Return the (x, y) coordinate for the center point of the cell that contains the specified text.  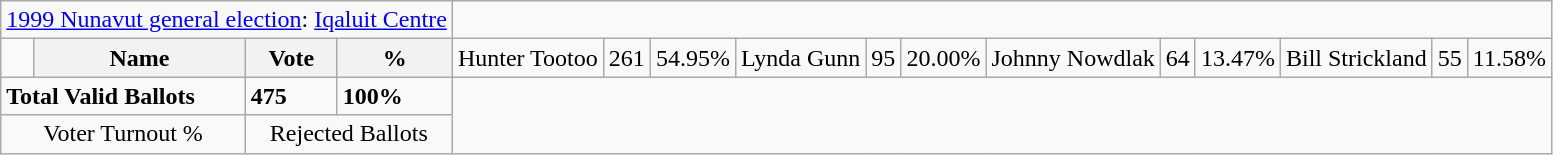
Bill Strickland (1356, 58)
Name (140, 58)
64 (1178, 58)
261 (626, 58)
95 (884, 58)
Total Valid Ballots (124, 96)
Lynda Gunn (800, 58)
1999 Nunavut general election: Iqaluit Centre (227, 20)
Rejected Ballots (348, 134)
11.58% (1509, 58)
Johnny Nowdlak (1073, 58)
475 (291, 96)
% (394, 58)
20.00% (944, 58)
Voter Turnout % (124, 134)
100% (394, 96)
55 (1450, 58)
Hunter Tootoo (528, 58)
Vote (291, 58)
13.47% (1238, 58)
54.95% (692, 58)
